Find where the given text appears and provide that cell's center as (X, Y) coordinate. 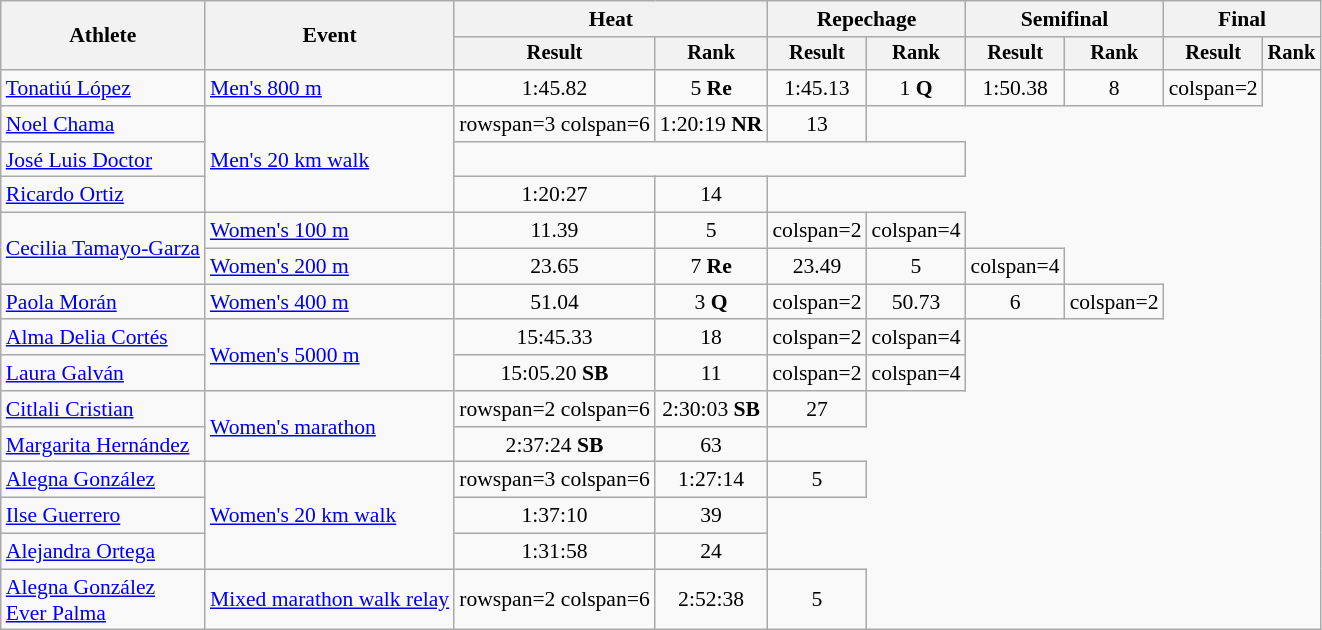
Paola Morán (103, 302)
15:05.20 SB (554, 373)
5 Re (712, 88)
Repechage (866, 19)
6 (1016, 302)
2:52:38 (712, 600)
27 (816, 409)
Event (330, 36)
24 (712, 552)
1 Q (916, 88)
1:45.13 (816, 88)
Men's 20 km walk (330, 160)
Alegna González (103, 480)
3 Q (712, 302)
8 (1114, 88)
7 Re (712, 267)
Women's 200 m (330, 267)
39 (712, 516)
Ricardo Ortiz (103, 195)
50.73 (916, 302)
Final (1242, 19)
José Luis Doctor (103, 160)
Women's 5000 m (330, 356)
11.39 (554, 231)
Cecilia Tamayo-Garza (103, 248)
Women's 100 m (330, 231)
1:45.82 (554, 88)
18 (712, 338)
51.04 (554, 302)
63 (712, 445)
13 (816, 124)
Mixed marathon walk relay (330, 600)
Alejandra Ortega (103, 552)
Alma Delia Cortés (103, 338)
15:45.33 (554, 338)
1:27:14 (712, 480)
Ilse Guerrero (103, 516)
1:20:27 (554, 195)
Athlete (103, 36)
Heat (610, 19)
1:50.38 (1016, 88)
1:31:58 (554, 552)
2:30:03 SB (712, 409)
1:20:19 NR (712, 124)
Noel Chama (103, 124)
Women's 400 m (330, 302)
23.65 (554, 267)
14 (712, 195)
Citlali Cristian (103, 409)
Laura Galván (103, 373)
23.49 (816, 267)
Semifinal (1065, 19)
Tonatiú López (103, 88)
Margarita Hernández (103, 445)
Women's marathon (330, 426)
11 (712, 373)
2:37:24 SB (554, 445)
Men's 800 m (330, 88)
Women's 20 km walk (330, 516)
1:37:10 (554, 516)
Alegna GonzálezEver Palma (103, 600)
